Provide the (x, y) coordinate of the cell's center where the given text is located.  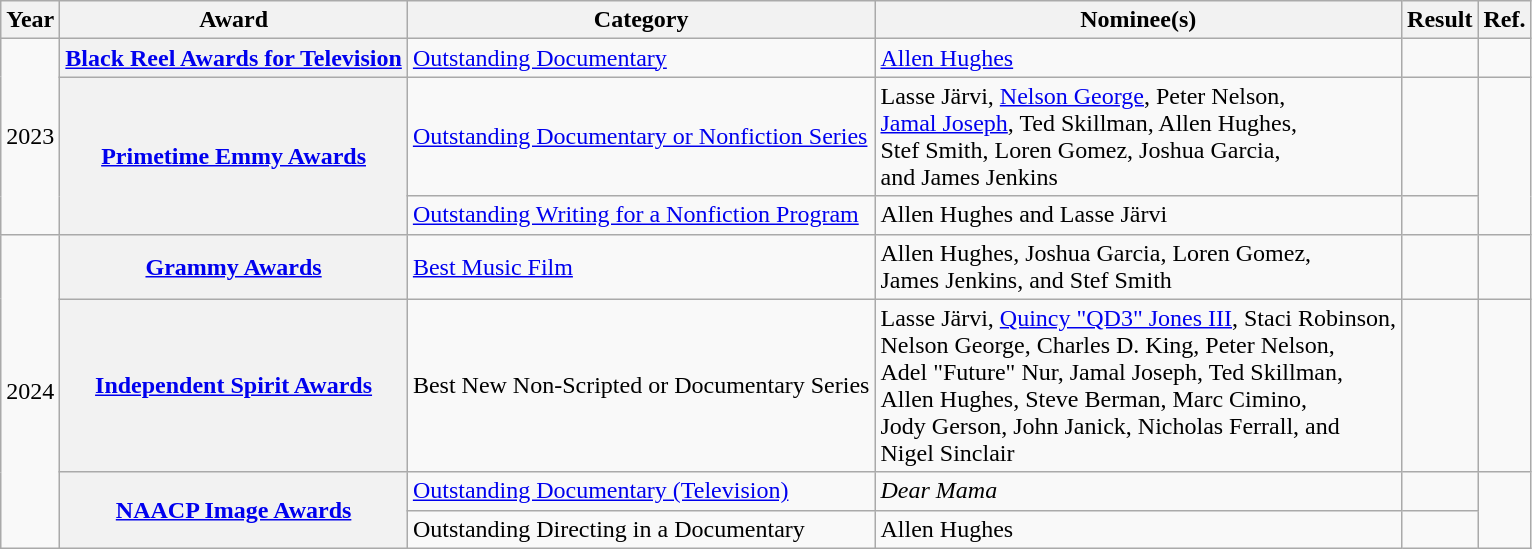
NAACP Image Awards (234, 510)
Nominee(s) (1138, 20)
Outstanding Writing for a Nonfiction Program (641, 215)
Award (234, 20)
Primetime Emmy Awards (234, 156)
Best New Non-Scripted or Documentary Series (641, 386)
Ref. (1504, 20)
Year (30, 20)
Allen Hughes and Lasse Järvi (1138, 215)
2024 (30, 391)
Black Reel Awards for Television (234, 58)
Outstanding Documentary or Nonfiction Series (641, 136)
Grammy Awards (234, 266)
Dear Mama (1138, 491)
Category (641, 20)
Outstanding Documentary (Television) (641, 491)
2023 (30, 136)
Result (1440, 20)
Allen Hughes, Joshua Garcia, Loren Gomez, James Jenkins, and Stef Smith (1138, 266)
Lasse Järvi, Nelson George, Peter Nelson, Jamal Joseph, Ted Skillman, Allen Hughes, Stef Smith, Loren Gomez, Joshua Garcia, and James Jenkins (1138, 136)
Outstanding Documentary (641, 58)
Outstanding Directing in a Documentary (641, 529)
Independent Spirit Awards (234, 386)
Best Music Film (641, 266)
